Extract the [X, Y] coordinate from the center of the cell holding the provided text.  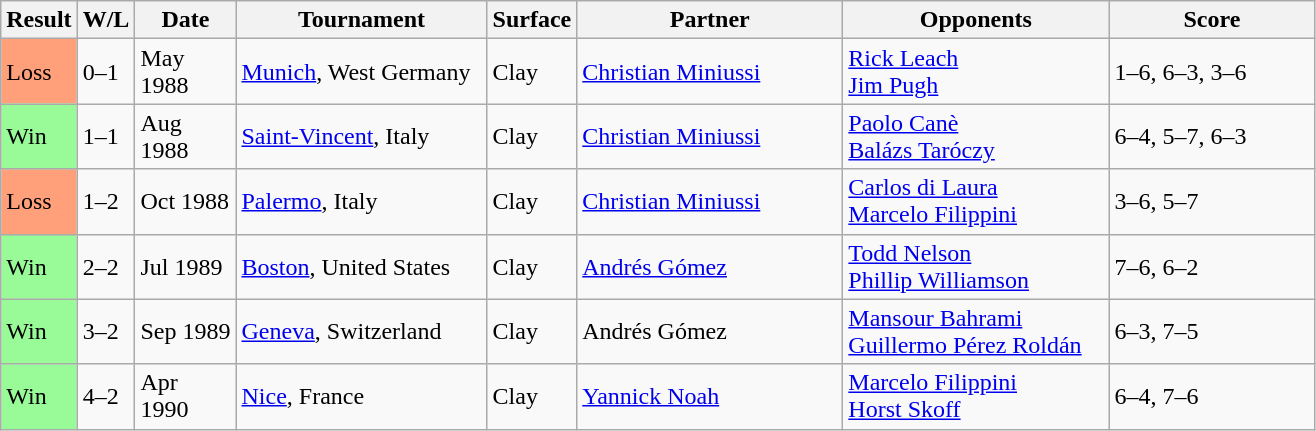
Date [186, 20]
1–6, 6–3, 3–6 [1212, 72]
1–2 [106, 202]
Surface [532, 20]
Munich, West Germany [362, 72]
Partner [710, 20]
4–2 [106, 396]
Boston, United States [362, 266]
Opponents [976, 20]
3–6, 5–7 [1212, 202]
Mansour Bahrami Guillermo Pérez Roldán [976, 332]
Score [1212, 20]
6–4, 7–6 [1212, 396]
Sep 1989 [186, 332]
Apr 1990 [186, 396]
Carlos di Laura Marcelo Filippini [976, 202]
Todd Nelson Phillip Williamson [976, 266]
Palermo, Italy [362, 202]
6–4, 5–7, 6–3 [1212, 136]
Paolo Canè Balázs Taróczy [976, 136]
0–1 [106, 72]
Geneva, Switzerland [362, 332]
W/L [106, 20]
Result [39, 20]
1–1 [106, 136]
2–2 [106, 266]
Oct 1988 [186, 202]
Nice, France [362, 396]
Marcelo Filippini Horst Skoff [976, 396]
Rick Leach Jim Pugh [976, 72]
Saint-Vincent, Italy [362, 136]
May 1988 [186, 72]
7–6, 6–2 [1212, 266]
Yannick Noah [710, 396]
3–2 [106, 332]
Tournament [362, 20]
Aug 1988 [186, 136]
Jul 1989 [186, 266]
6–3, 7–5 [1212, 332]
